Determine the (X, Y) coordinate at the center of the cell enclosing the given text.  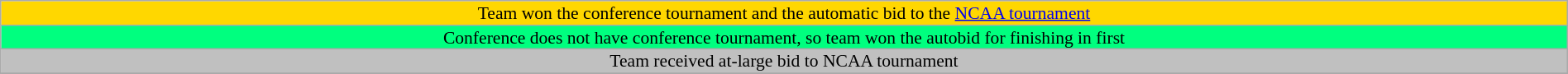
Team received at-large bid to NCAA tournament (784, 62)
Team won the conference tournament and the automatic bid to the NCAA tournament (784, 13)
Conference does not have conference tournament, so team won the autobid for finishing in first (784, 38)
